Return the [x, y] coordinate for the center point of the cell that contains the specified text.  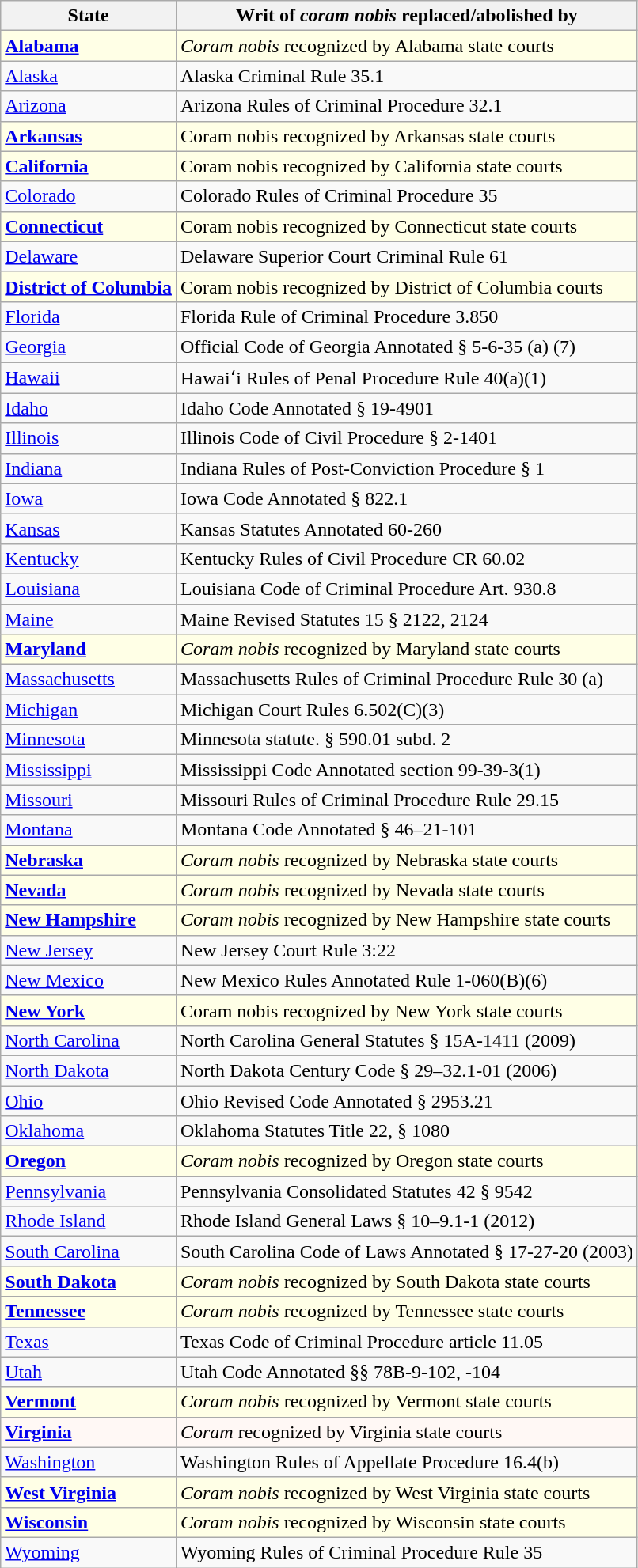
Coram nobis recognized by Vermont state courts [407, 1402]
Coram nobis recognized by Tennessee state courts [407, 1312]
Idaho Code Annotated § 19-4901 [407, 408]
Pennsylvania [89, 1191]
Coram nobis recognized by New Hampshire state courts [407, 920]
Oregon [89, 1161]
Alabama [89, 46]
Wyoming Rules of Criminal Procedure Rule 35 [407, 1552]
Ohio [89, 1100]
Coram nobis recognized by District of Columbia courts [407, 286]
Hawaiʻi Rules of Penal Procedure Rule 40(a)(1) [407, 378]
Missouri Rules of Criminal Procedure Rule 29.15 [407, 800]
Colorado [89, 196]
Coram nobis recognized by Oregon state courts [407, 1161]
Florida [89, 316]
New Jersey [89, 950]
Michigan Court Rules 6.502(C)(3) [407, 710]
Illinois Code of Civil Procedure § 2-1401 [407, 438]
District of Columbia [89, 286]
Washington Rules of Appellate Procedure 16.4(b) [407, 1462]
New Jersey Court Rule 3:22 [407, 950]
Maine Revised Statutes 15 § 2122, 2124 [407, 619]
Montana [89, 830]
Official Code of Georgia Annotated § 5-6-35 (a) (7) [407, 347]
Indiana Rules of Post-Conviction Procedure § 1 [407, 468]
Arizona Rules of Criminal Procedure 32.1 [407, 106]
West Virginia [89, 1492]
Massachusetts [89, 680]
Texas Code of Criminal Procedure article 11.05 [407, 1342]
Montana Code Annotated § 46–21-101 [407, 830]
Mississippi [89, 770]
Tennessee [89, 1312]
Minnesota statute. § 590.01 subd. 2 [407, 740]
Coram nobis recognized by New York state courts [407, 1010]
Rhode Island [89, 1221]
Georgia [89, 347]
Alaska [89, 76]
Oklahoma [89, 1131]
Ohio Revised Code Annotated § 2953.21 [407, 1100]
Oklahoma Statutes Title 22, § 1080 [407, 1131]
Alaska Criminal Rule 35.1 [407, 76]
Kentucky Rules of Civil Procedure CR 60.02 [407, 559]
Coram nobis recognized by Arkansas state courts [407, 136]
Coram nobis recognized by Nebraska state courts [407, 860]
Idaho [89, 408]
Arizona [89, 106]
Kansas Statutes Annotated 60-260 [407, 528]
Mississippi Code Annotated section 99-39-3(1) [407, 770]
Connecticut [89, 226]
Indiana [89, 468]
Delaware [89, 256]
Utah Code Annotated §§ 78B-9-102, -104 [407, 1372]
Wisconsin [89, 1522]
North Dakota [89, 1070]
Iowa [89, 498]
Maryland [89, 650]
Pennsylvania Consolidated Statutes 42 § 9542 [407, 1191]
Coram nobis recognized by South Dakota state courts [407, 1282]
Kentucky [89, 559]
New Mexico Rules Annotated Rule 1-060(B)(6) [407, 980]
Coram nobis recognized by Alabama state courts [407, 46]
Coram nobis recognized by California state courts [407, 166]
Coram nobis recognized by Nevada state courts [407, 890]
Utah [89, 1372]
Coram nobis recognized by West Virginia state courts [407, 1492]
North Carolina General Statutes § 15A-1411 (2009) [407, 1040]
Writ of coram nobis replaced/abolished by [407, 16]
Arkansas [89, 136]
New Hampshire [89, 920]
Washington [89, 1462]
Massachusetts Rules of Criminal Procedure Rule 30 (a) [407, 680]
Florida Rule of Criminal Procedure 3.850 [407, 316]
Rhode Island General Laws § 10–9.1-1 (2012) [407, 1221]
Nevada [89, 890]
South Carolina [89, 1252]
Coram nobis recognized by Connecticut state courts [407, 226]
New Mexico [89, 980]
South Dakota [89, 1282]
Minnesota [89, 740]
State [89, 16]
Colorado Rules of Criminal Procedure 35 [407, 196]
Kansas [89, 528]
Nebraska [89, 860]
Missouri [89, 800]
Illinois [89, 438]
Wyoming [89, 1552]
Coram recognized by Virginia state courts [407, 1432]
Delaware Superior Court Criminal Rule 61 [407, 256]
North Dakota Century Code § 29–32.1-01 (2006) [407, 1070]
North Carolina [89, 1040]
Vermont [89, 1402]
Hawaii [89, 378]
Coram nobis recognized by Wisconsin state courts [407, 1522]
South Carolina Code of Laws Annotated § 17-27-20 (2003) [407, 1252]
Coram nobis recognized by Maryland state courts [407, 650]
Louisiana Code of Criminal Procedure Art. 930.8 [407, 589]
Maine [89, 619]
California [89, 166]
Iowa Code Annotated § 822.1 [407, 498]
Michigan [89, 710]
Texas [89, 1342]
Louisiana [89, 589]
New York [89, 1010]
Virginia [89, 1432]
